Capture the cell that displays the provided text and extract its [X, Y] central coordinate. 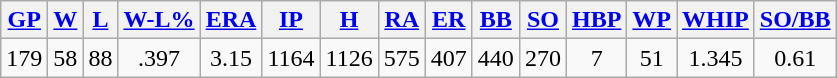
SO [542, 20]
L [100, 20]
0.61 [795, 58]
BB [496, 20]
179 [24, 58]
H [349, 20]
WP [652, 20]
440 [496, 58]
.397 [159, 58]
7 [596, 58]
ER [448, 20]
HBP [596, 20]
RA [402, 20]
ERA [231, 20]
88 [100, 58]
W [66, 20]
270 [542, 58]
W-L% [159, 20]
58 [66, 58]
GP [24, 20]
SO/BB [795, 20]
3.15 [231, 58]
51 [652, 58]
1.345 [716, 58]
1126 [349, 58]
1164 [291, 58]
407 [448, 58]
IP [291, 20]
WHIP [716, 20]
575 [402, 58]
